Search for the cell housing the specified text and yield its [x, y] center coordinate. 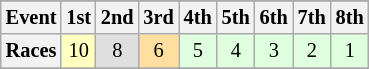
2nd [118, 17]
Races [32, 51]
Event [32, 17]
5 [198, 51]
1st [78, 17]
3rd [159, 17]
6 [159, 51]
1 [350, 51]
8 [118, 51]
10 [78, 51]
6th [274, 17]
4 [236, 51]
3 [274, 51]
5th [236, 17]
7th [312, 17]
8th [350, 17]
2 [312, 51]
4th [198, 17]
